Capture the cell that displays the provided text and extract its (X, Y) central coordinate. 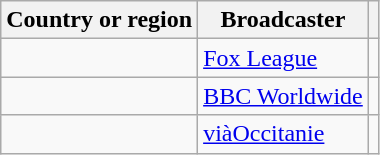
Country or region (100, 20)
BBC Worldwide (284, 96)
Broadcaster (284, 20)
Fox League (284, 58)
viàOccitanie (284, 134)
